From the cell containing the given text, extract its center point as (x, y) coordinate. 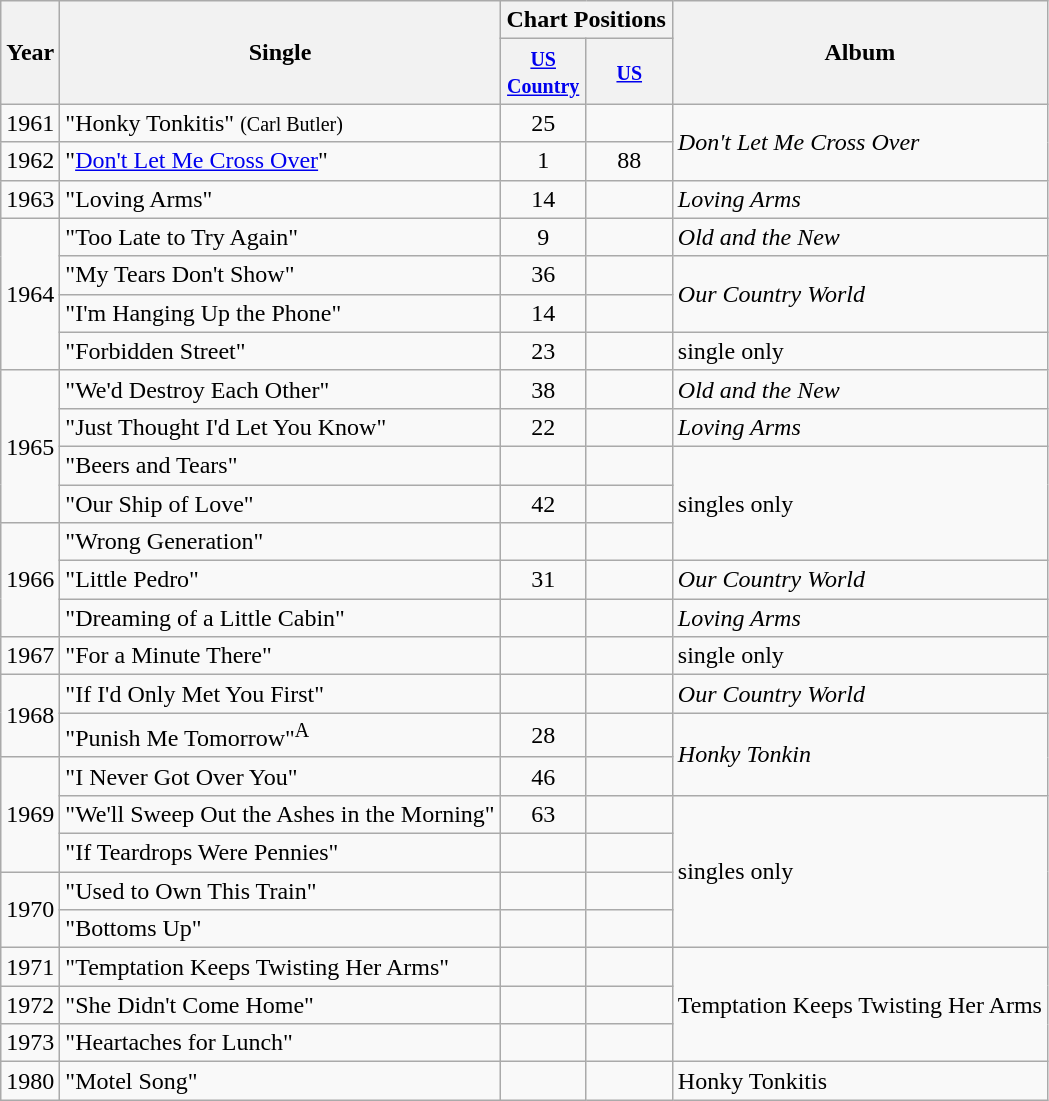
1971 (30, 967)
1962 (30, 161)
1964 (30, 294)
1961 (30, 123)
1973 (30, 1043)
"Dreaming of a Little Cabin" (280, 618)
"Little Pedro" (280, 580)
1968 (30, 716)
Temptation Keeps Twisting Her Arms (860, 1005)
"Too Late to Try Again" (280, 237)
1966 (30, 580)
US (629, 72)
25 (543, 123)
Year (30, 52)
"We'll Sweep Out the Ashes in the Morning" (280, 814)
1963 (30, 199)
1967 (30, 656)
"Don't Let Me Cross Over" (280, 161)
1965 (30, 446)
"Temptation Keeps Twisting Her Arms" (280, 967)
23 (543, 351)
Single (280, 52)
46 (543, 776)
22 (543, 427)
"Bottoms Up" (280, 929)
88 (629, 161)
"Wrong Generation" (280, 542)
"If Teardrops Were Pennies" (280, 853)
31 (543, 580)
"Punish Me Tomorrow"A (280, 736)
"Just Thought I'd Let You Know" (280, 427)
Honky Tonkitis (860, 1081)
"Motel Song" (280, 1081)
Chart Positions (586, 20)
"Beers and Tears" (280, 465)
"Used to Own This Train" (280, 891)
1972 (30, 1005)
1980 (30, 1081)
38 (543, 389)
"She Didn't Come Home" (280, 1005)
"My Tears Don't Show" (280, 275)
1970 (30, 910)
"I Never Got Over You" (280, 776)
63 (543, 814)
"Loving Arms" (280, 199)
36 (543, 275)
"We'd Destroy Each Other" (280, 389)
9 (543, 237)
"Forbidden Street" (280, 351)
28 (543, 736)
"If I'd Only Met You First" (280, 694)
42 (543, 503)
1969 (30, 814)
"For a Minute There" (280, 656)
US Country (543, 72)
"Heartaches for Lunch" (280, 1043)
1 (543, 161)
Album (860, 52)
Don't Let Me Cross Over (860, 142)
Honky Tonkin (860, 754)
"Honky Tonkitis" (Carl Butler) (280, 123)
"Our Ship of Love" (280, 503)
"I'm Hanging Up the Phone" (280, 313)
